Detect which cell encompasses the target text, then output its [X, Y] center coordinate. 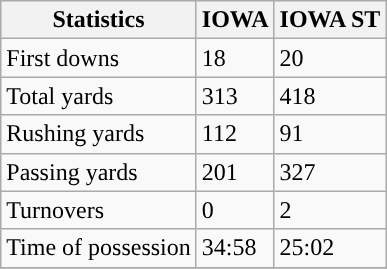
112 [235, 134]
313 [235, 96]
Rushing yards [99, 134]
18 [235, 58]
2 [330, 210]
IOWA [235, 20]
Turnovers [99, 210]
0 [235, 210]
IOWA ST [330, 20]
418 [330, 96]
91 [330, 134]
201 [235, 172]
Passing yards [99, 172]
Time of possession [99, 248]
20 [330, 58]
327 [330, 172]
Statistics [99, 20]
25:02 [330, 248]
34:58 [235, 248]
Total yards [99, 96]
First downs [99, 58]
